Provide the [x, y] coordinate of the cell's center where the given text is located.  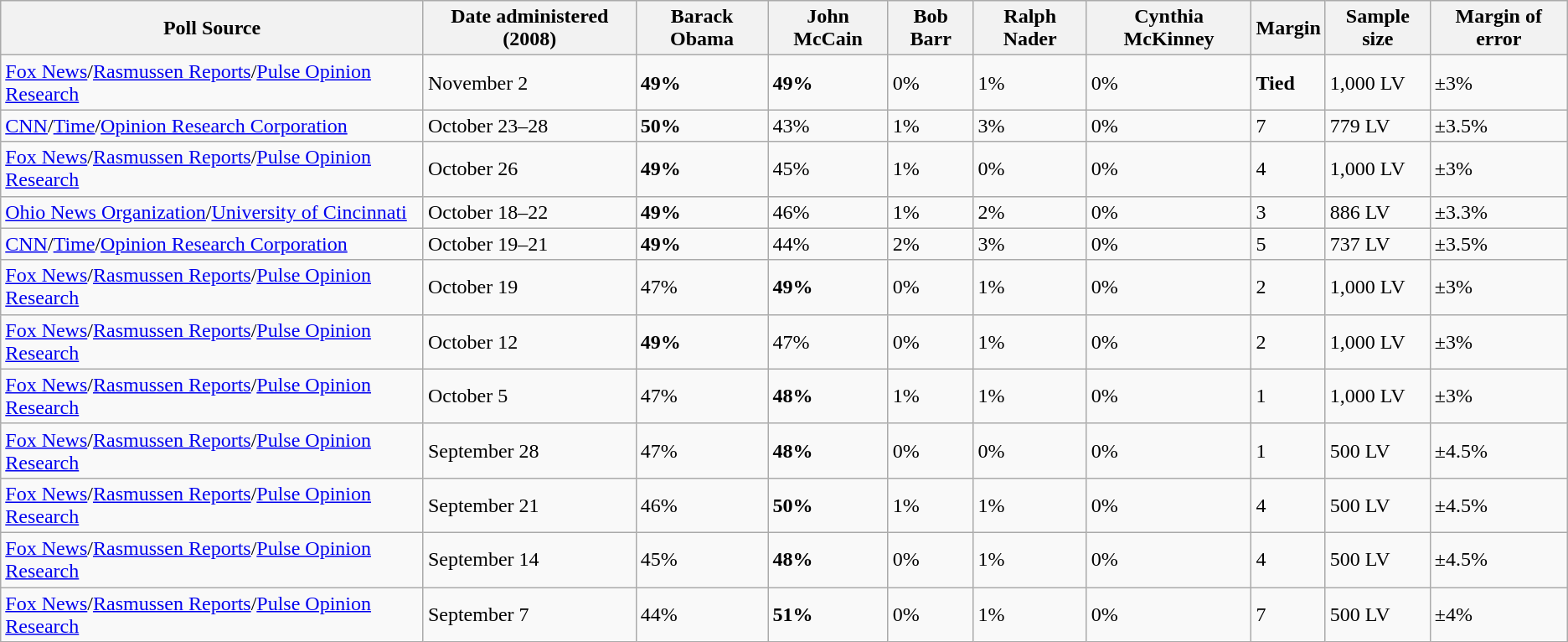
Cynthia McKinney [1169, 28]
October 26 [529, 169]
November 2 [529, 82]
October 19–21 [529, 244]
October 19 [529, 287]
Margin of error [1498, 28]
Date administered (2008) [529, 28]
779 LV [1377, 126]
September 28 [529, 451]
October 5 [529, 396]
±4% [1498, 614]
September 21 [529, 505]
September 7 [529, 614]
October 12 [529, 342]
September 14 [529, 560]
Ohio News Organization/University of Cincinnati [213, 212]
October 18–22 [529, 212]
John McCain [828, 28]
5 [1288, 244]
51% [828, 614]
Poll Source [213, 28]
886 LV [1377, 212]
Bob Barr [931, 28]
±3.3% [1498, 212]
3 [1288, 212]
Ralph Nader [1030, 28]
Sample size [1377, 28]
Tied [1288, 82]
October 23–28 [529, 126]
43% [828, 126]
Barack Obama [702, 28]
737 LV [1377, 244]
Margin [1288, 28]
